Determine the [X, Y] coordinate at the center of the cell enclosing the given text.  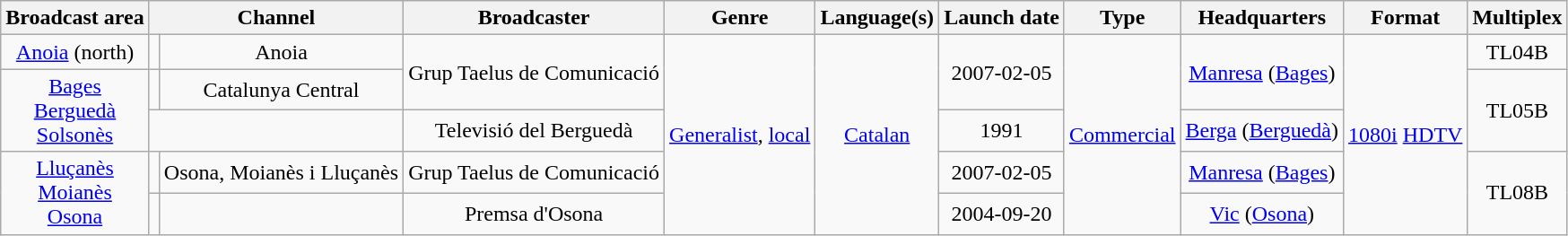
Anoia [281, 52]
Generalist, local [740, 135]
Osona, Moianès i Lluçanès [281, 172]
BagesBerguedàSolsonès [75, 110]
Catalunya Central [281, 90]
Commercial [1122, 135]
Catalan [877, 135]
Broadcaster [535, 18]
Broadcast area [75, 18]
Anoia (north) [75, 52]
Channel [276, 18]
TL05B [1518, 110]
TL04B [1518, 52]
Language(s) [877, 18]
Televisió del Berguedà [535, 131]
Launch date [1002, 18]
1080i HDTV [1406, 135]
Genre [740, 18]
Headquarters [1261, 18]
Vic (Osona) [1261, 214]
LluçanèsMoianèsOsona [75, 193]
Multiplex [1518, 18]
2004-09-20 [1002, 214]
1991 [1002, 131]
Premsa d'Osona [535, 214]
Format [1406, 18]
Berga (Berguedà) [1261, 131]
TL08B [1518, 193]
Type [1122, 18]
